For the text-containing cell, return its midpoint in (X, Y) coordinate format. 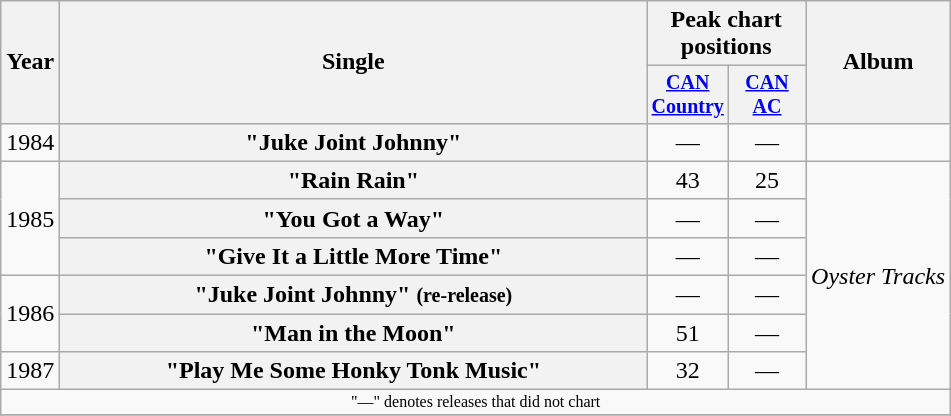
Year (30, 62)
"Play Me Some Honky Tonk Music" (354, 371)
43 (688, 180)
"—" denotes releases that did not chart (476, 402)
"You Got a Way" (354, 218)
"Man in the Moon" (354, 333)
CAN AC (768, 94)
1986 (30, 314)
"Juke Joint Johnny" (re-release) (354, 295)
Oyster Tracks (878, 275)
32 (688, 371)
Single (354, 62)
1985 (30, 218)
25 (768, 180)
Album (878, 62)
"Rain Rain" (354, 180)
"Juke Joint Johnny" (354, 142)
Peak chartpositions (726, 34)
CAN Country (688, 94)
1984 (30, 142)
51 (688, 333)
"Give It a Little More Time" (354, 256)
1987 (30, 371)
